From the cell containing the given text, extract its center point as (X, Y) coordinate. 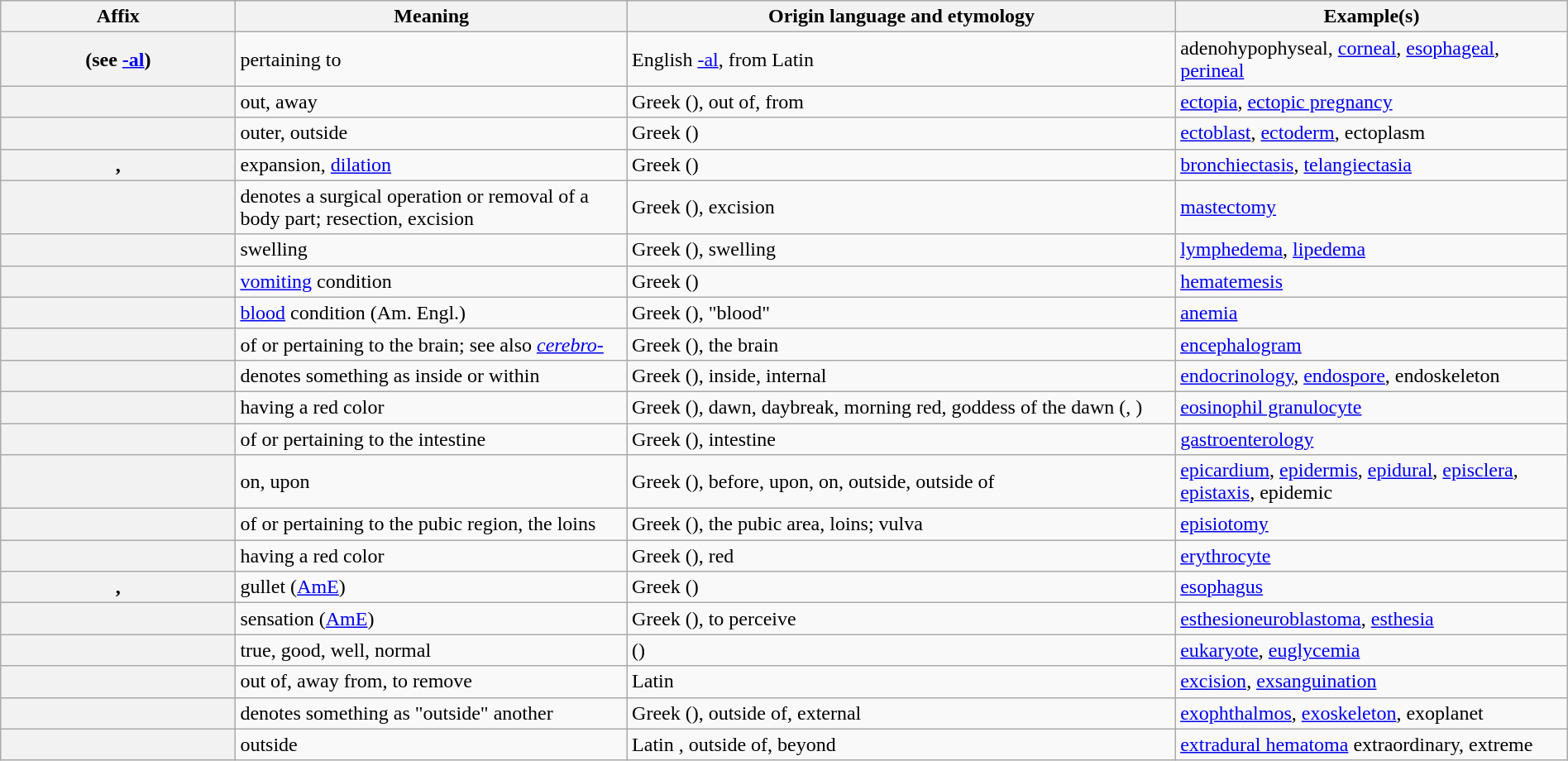
ectoblast, ectoderm, ectoplasm (1372, 133)
adenohypophyseal, corneal, esophageal, perineal (1372, 60)
out, away (432, 102)
erythrocyte (1372, 556)
gastroenterology (1372, 439)
true, good, well, normal (432, 650)
on, upon (432, 481)
Affix (118, 17)
Origin language and etymology (901, 17)
Greek (), before, upon, on, outside, outside of (901, 481)
blood condition (Am. Engl.) (432, 313)
anemia (1372, 313)
exophthalmos, exoskeleton, exoplanet (1372, 713)
out of, away from, to remove (432, 682)
epicardium, epidermis, epidural, episclera, epistaxis, epidemic (1372, 481)
endocrinology, endospore, endoskeleton (1372, 376)
Greek (), inside, internal (901, 376)
Greek (), swelling (901, 250)
eosinophil granulocyte (1372, 407)
mastectomy (1372, 207)
vomiting condition (432, 281)
denotes something as inside or within (432, 376)
denotes something as "outside" another (432, 713)
Greek (), out of, from (901, 102)
pertaining to (432, 60)
esophagus (1372, 587)
() (901, 650)
denotes a surgical operation or removal of a body part; resection, excision (432, 207)
Greek (), to perceive (901, 619)
Greek (), excision (901, 207)
English -al, from Latin (901, 60)
Example(s) (1372, 17)
bronchiectasis, telangiectasia (1372, 165)
Greek (), the pubic area, loins; vulva (901, 524)
Latin (901, 682)
Greek (), intestine (901, 439)
eukaryote, euglycemia (1372, 650)
expansion, dilation (432, 165)
Greek (), red (901, 556)
Greek (), outside of, external (901, 713)
(see -al) (118, 60)
lymphedema, lipedema (1372, 250)
Latin , outside of, beyond (901, 744)
of or pertaining to the pubic region, the loins (432, 524)
Greek (), the brain (901, 344)
encephalogram (1372, 344)
sensation (AmE) (432, 619)
gullet (AmE) (432, 587)
swelling (432, 250)
Greek (), "blood" (901, 313)
of or pertaining to the brain; see also cerebro- (432, 344)
episiotomy (1372, 524)
outer, outside (432, 133)
extradural hematoma extraordinary, extreme (1372, 744)
Meaning (432, 17)
Greek (), dawn, daybreak, morning red, goddess of the dawn (, ) (901, 407)
excision, exsanguination (1372, 682)
ectopia, ectopic pregnancy (1372, 102)
esthesioneuroblastoma, esthesia (1372, 619)
outside (432, 744)
hematemesis (1372, 281)
of or pertaining to the intestine (432, 439)
